Identify which cell holds the provided text, then report its [X, Y] central coordinate. 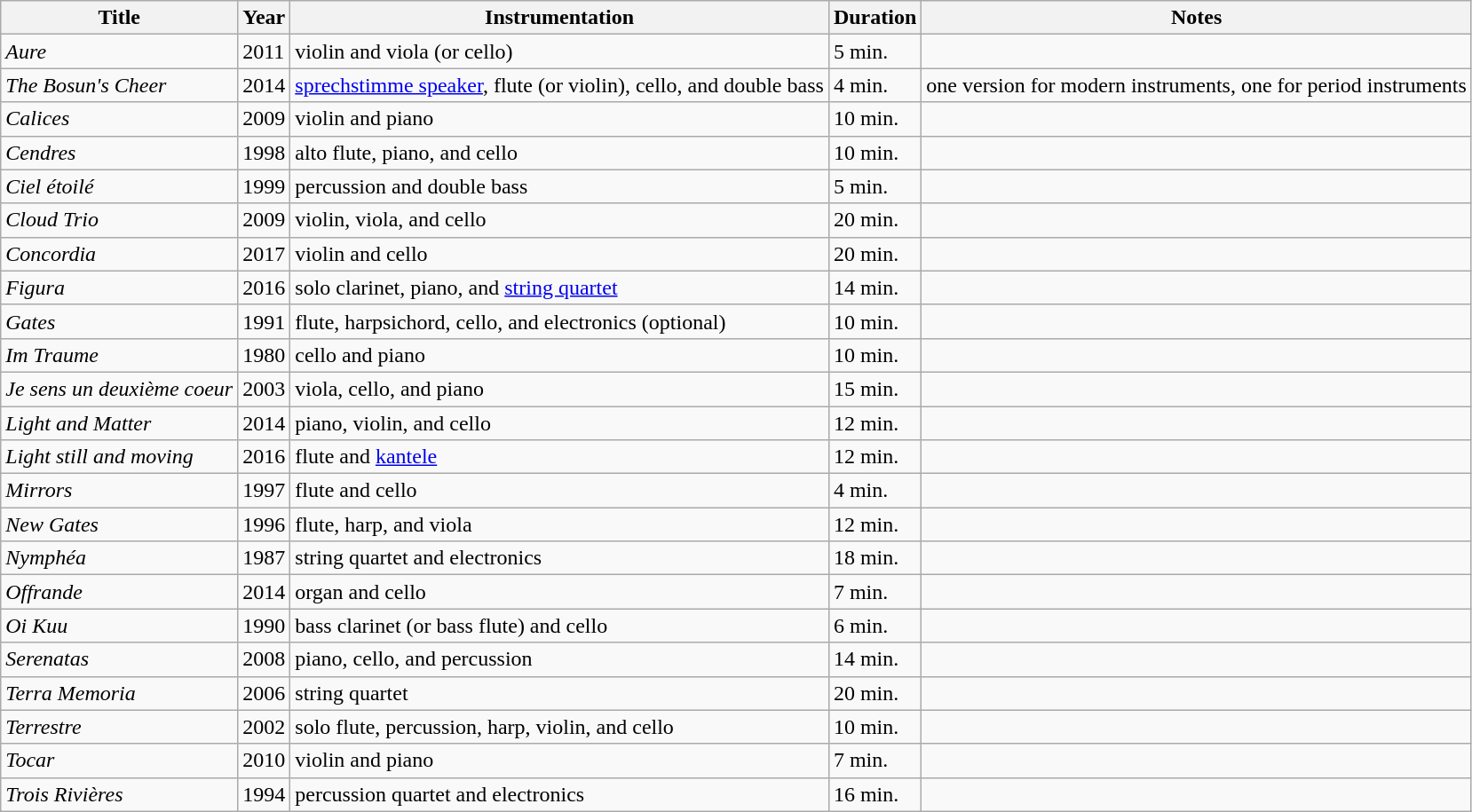
Calices [119, 119]
solo clarinet, piano, and string quartet [559, 288]
2017 [265, 254]
Duration [874, 18]
1996 [265, 524]
Je sens un deuxième coeur [119, 389]
Title [119, 18]
2006 [265, 693]
flute, harpsichord, cello, and electronics (optional) [559, 321]
percussion quartet and electronics [559, 794]
18 min. [874, 558]
piano, violin, and cello [559, 423]
viola, cello, and piano [559, 389]
16 min. [874, 794]
Im Traume [119, 355]
Figura [119, 288]
Aure [119, 51]
violin and viola (or cello) [559, 51]
2008 [265, 659]
violin, viola, and cello [559, 220]
Mirrors [119, 491]
flute, harp, and viola [559, 524]
Offrande [119, 592]
Light still and moving [119, 457]
New Gates [119, 524]
Gates [119, 321]
one version for modern instruments, one for period instruments [1197, 85]
Nymphéa [119, 558]
Instrumentation [559, 18]
alto flute, piano, and cello [559, 153]
2010 [265, 761]
Light and Matter [119, 423]
Year [265, 18]
15 min. [874, 389]
2002 [265, 727]
Oi Kuu [119, 626]
string quartet and electronics [559, 558]
1990 [265, 626]
Trois Rivières [119, 794]
Cloud Trio [119, 220]
Concordia [119, 254]
bass clarinet (or bass flute) and cello [559, 626]
Ciel étoilé [119, 186]
1980 [265, 355]
Notes [1197, 18]
2011 [265, 51]
Terrestre [119, 727]
Cendres [119, 153]
1991 [265, 321]
The Bosun's Cheer [119, 85]
1998 [265, 153]
cello and piano [559, 355]
string quartet [559, 693]
1997 [265, 491]
sprechstimme speaker, flute (or violin), cello, and double bass [559, 85]
Tocar [119, 761]
violin and cello [559, 254]
Serenatas [119, 659]
Terra Memoria [119, 693]
percussion and double bass [559, 186]
flute and kantele [559, 457]
solo flute, percussion, harp, violin, and cello [559, 727]
1999 [265, 186]
1987 [265, 558]
1994 [265, 794]
2003 [265, 389]
flute and cello [559, 491]
organ and cello [559, 592]
6 min. [874, 626]
piano, cello, and percussion [559, 659]
